Detect which cell encompasses the target text, then output its (X, Y) center coordinate. 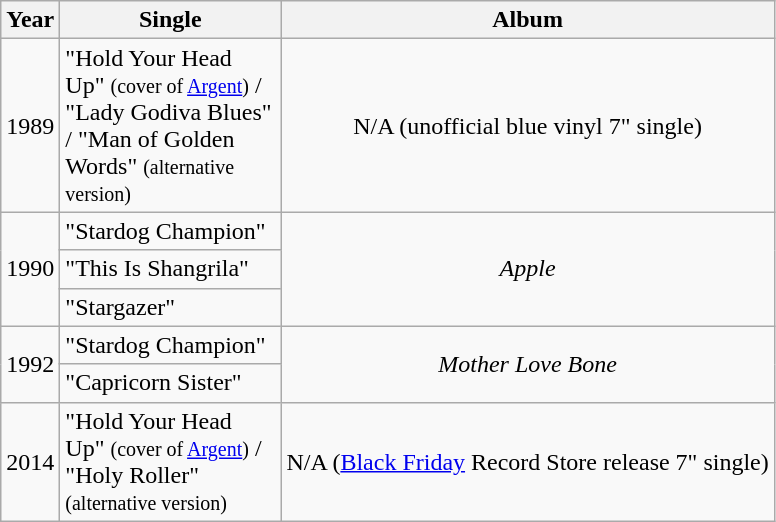
Mother Love Bone (528, 364)
"Stargazer" (170, 307)
"Hold Your Head Up" (cover of Argent) / "Holy Roller" (alternative version) (170, 462)
"Capricorn Sister" (170, 383)
1989 (30, 126)
"This Is Shangrila" (170, 269)
Year (30, 20)
2014 (30, 462)
Album (528, 20)
Single (170, 20)
Apple (528, 269)
1992 (30, 364)
N/A (Black Friday Record Store release 7" single) (528, 462)
N/A (unofficial blue vinyl 7" single) (528, 126)
1990 (30, 269)
"Hold Your Head Up" (cover of Argent) / "Lady Godiva Blues" / "Man of Golden Words" (alternative version) (170, 126)
